For the text-containing cell, return its midpoint in (x, y) coordinate format. 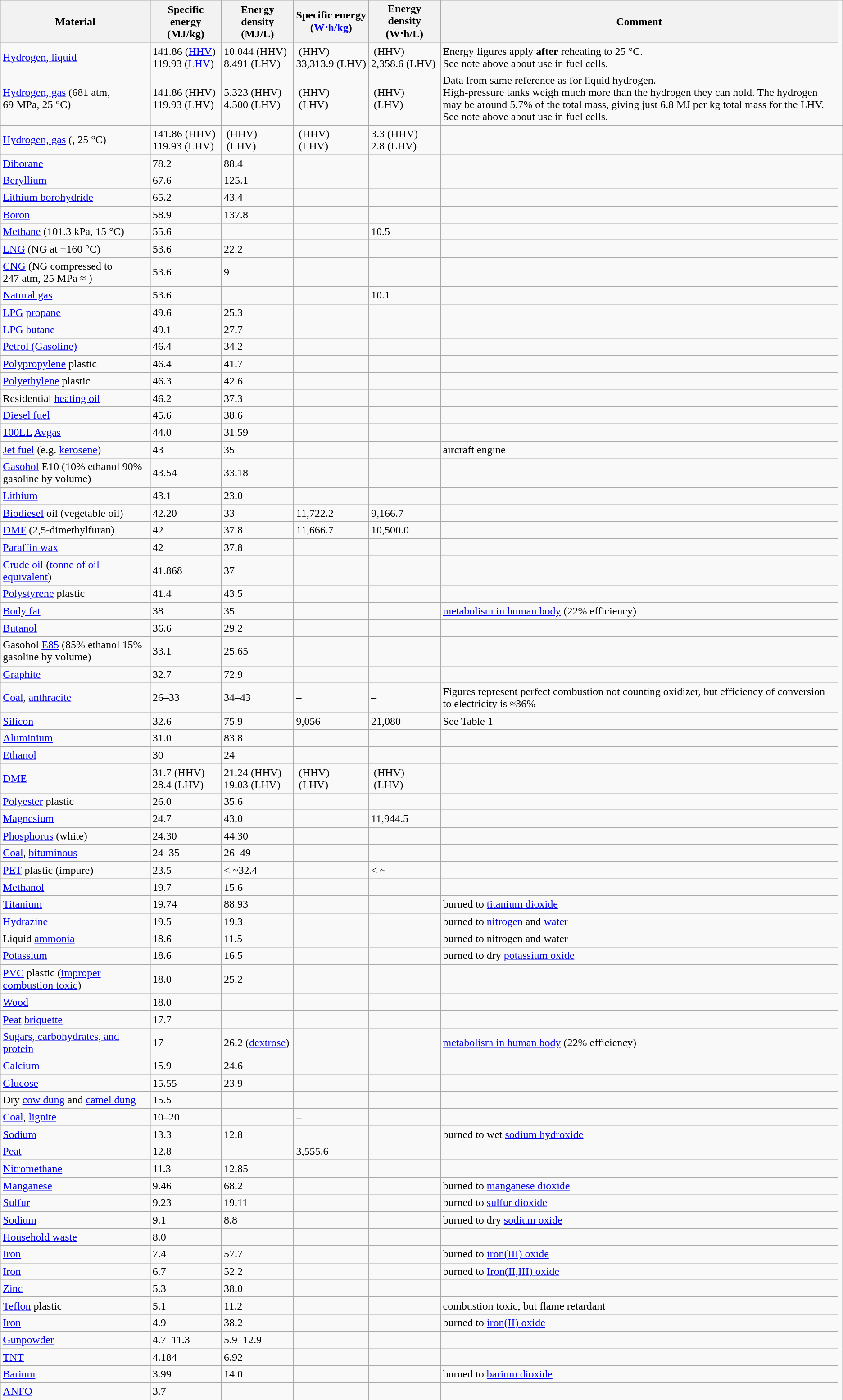
5.9–12.9 (258, 1340)
31.7 (HHV)28.4 (LHV) (186, 778)
23.5 (186, 870)
49.1 (186, 330)
Natural gas (75, 295)
10.044 (HHV)8.491 (LHV) (258, 57)
68.2 (258, 1186)
10–20 (186, 1117)
11.5 (258, 939)
Manganese (75, 1186)
38.2 (258, 1323)
65.2 (186, 198)
41.4 (186, 594)
Magnesium (75, 819)
Sulfur (75, 1203)
52.2 (258, 1271)
TNT (75, 1357)
44.0 (186, 432)
Comment (639, 22)
33.18 (258, 473)
9.1 (186, 1220)
Body fat (75, 611)
3.7 (186, 1391)
43.0 (258, 819)
8.8 (258, 1220)
15.5 (186, 1100)
42.20 (186, 513)
137.8 (258, 215)
Boron (75, 215)
46.3 (186, 381)
23.0 (258, 496)
burned to manganese dioxide (639, 1186)
< ~ (404, 870)
24.7 (186, 819)
9.46 (186, 1186)
Peat (75, 1152)
78.2 (186, 163)
Material (75, 22)
burned to dry potassium oxide (639, 956)
43.5 (258, 594)
Zinc (75, 1288)
17.7 (186, 1019)
4.184 (186, 1357)
3.99 (186, 1374)
33.1 (186, 651)
Hydrogen, gas (681 atm, 69 MPa, 25 °C) (75, 98)
57.7 (258, 1254)
Silicon (75, 721)
5.1 (186, 1305)
aircraft engine (639, 450)
burned to iron(II) oxide (639, 1323)
Diesel fuel (75, 415)
100LL Avgas (75, 432)
10.5 (404, 232)
13.3 (186, 1134)
6.7 (186, 1271)
Specific energy(W⋅h/kg) (331, 22)
Energy figures apply after reheating to 25 °C.See note above about use in fuel cells. (639, 57)
6.92 (258, 1357)
14.0 (258, 1374)
67.6 (186, 181)
burned to dry sodium oxide (639, 1220)
Coal, anthracite (75, 698)
45.6 (186, 415)
83.8 (258, 738)
Barium (75, 1374)
Graphite (75, 674)
Jet fuel (e.g. kerosene) (75, 450)
4.7–11.3 (186, 1340)
Polyester plastic (75, 802)
15.55 (186, 1083)
11,944.5 (404, 819)
25.65 (258, 651)
Glucose (75, 1083)
19.74 (186, 904)
5.323 (HHV)4.500 (LHV) (258, 98)
Aluminium (75, 738)
33 (258, 513)
26.2 (dextrose) (258, 1043)
21,080 (404, 721)
Gasohol E10 (10% ethanol 90% gasoline by volume) (75, 473)
Hydrogen, gas (, 25 °C) (75, 140)
72.9 (258, 674)
11.2 (258, 1305)
43.4 (258, 198)
PVC plastic (improper combustion toxic) (75, 979)
LPG propane (75, 312)
Titanium (75, 904)
31.59 (258, 432)
Dry cow dung and camel dung (75, 1100)
Gasohol E85 (85% ethanol 15% gasoline by volume) (75, 651)
38 (186, 611)
Butanol (75, 628)
24.30 (186, 836)
Polystyrene plastic (75, 594)
49.6 (186, 312)
9,056 (331, 721)
75.9 (258, 721)
9 (258, 272)
DMF (2,5-dimethylfuran) (75, 530)
Peat briquette (75, 1019)
24.6 (258, 1066)
23.9 (258, 1083)
41.7 (258, 364)
32.7 (186, 674)
29.2 (258, 628)
Polyethylene plastic (75, 381)
31.0 (186, 738)
3,555.6 (331, 1152)
Lithium (75, 496)
38.6 (258, 415)
25.2 (258, 979)
43.54 (186, 473)
9,166.7 (404, 513)
24–35 (186, 853)
Specific energy(MJ/kg) (186, 22)
LPG butane (75, 330)
24 (258, 755)
46.2 (186, 398)
55.6 (186, 232)
Coal, lignite (75, 1117)
Sugars, carbohydrates, and protein (75, 1043)
15.9 (186, 1066)
Biodiesel oil (vegetable oil) (75, 513)
32.6 (186, 721)
(HHV)33,313.9 (LHV) (331, 57)
burned to barium dioxide (639, 1374)
12.85 (258, 1169)
5.3 (186, 1288)
CNG (NG compressed to 247 atm, 25 MPa ≈ ) (75, 272)
4.9 (186, 1323)
11,666.7 (331, 530)
Methane (101.3 kPa, 15 °C) (75, 232)
42.6 (258, 381)
37.3 (258, 398)
27.7 (258, 330)
Hydrogen, liquid (75, 57)
Coal, bituminous (75, 853)
Calcium (75, 1066)
11.3 (186, 1169)
Gunpowder (75, 1340)
43.1 (186, 496)
combustion toxic, but flame retardant (639, 1305)
26–33 (186, 698)
38.0 (258, 1288)
11,722.2 (331, 513)
37 (258, 571)
3.3 (HHV)2.8 (LHV) (404, 140)
PET plastic (impure) (75, 870)
43 (186, 450)
burned to titanium dioxide (639, 904)
26.0 (186, 802)
19.7 (186, 887)
44.30 (258, 836)
< ~32.4 (258, 870)
(HHV)2,358.6 (LHV) (404, 57)
Potassium (75, 956)
burned to sulfur dioxide (639, 1203)
Lithium borohydride (75, 198)
34.2 (258, 347)
9.23 (186, 1203)
58.9 (186, 215)
Ethanol (75, 755)
DME (75, 778)
Petrol (Gasoline) (75, 347)
19.5 (186, 921)
8.0 (186, 1237)
Figures represent perfect combustion not counting oxidizer, but efficiency of conversion to electricity is ≈36% (639, 698)
19.11 (258, 1203)
Beryllium (75, 181)
26–49 (258, 853)
Wood (75, 1002)
10.1 (404, 295)
125.1 (258, 181)
Teflon plastic (75, 1305)
88.4 (258, 163)
Energy density(MJ/L) (258, 22)
Diborane (75, 163)
41.868 (186, 571)
36.6 (186, 628)
burned to Iron(II,III) oxide (639, 1271)
burned to wet sodium hydroxide (639, 1134)
Nitromethane (75, 1169)
Phosphorus (white) (75, 836)
Household waste (75, 1237)
LNG (NG at −160 °C) (75, 249)
25.3 (258, 312)
7.4 (186, 1254)
88.93 (258, 904)
Paraffin wax (75, 547)
22.2 (258, 249)
30 (186, 755)
34–43 (258, 698)
35.6 (258, 802)
Energy density(W⋅h/L) (404, 22)
17 (186, 1043)
19.3 (258, 921)
15.6 (258, 887)
Residential heating oil (75, 398)
Polypropylene plastic (75, 364)
Crude oil (tonne of oil equivalent) (75, 571)
16.5 (258, 956)
Methanol (75, 887)
burned to iron(III) oxide (639, 1254)
Liquid ammonia (75, 939)
21.24 (HHV)19.03 (LHV) (258, 778)
Hydrazine (75, 921)
See Table 1 (639, 721)
ANFO (75, 1391)
10,500.0 (404, 530)
